Return the [x, y] coordinate for the center point of the cell that contains the specified text.  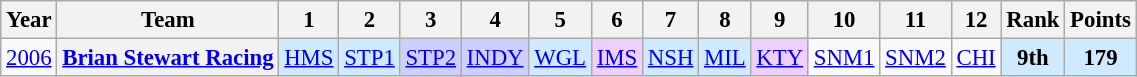
INDY [495, 58]
1 [309, 20]
179 [1100, 58]
7 [670, 20]
HMS [309, 58]
2006 [29, 58]
9th [1033, 58]
6 [616, 20]
Team [168, 20]
12 [976, 20]
STP1 [370, 58]
MIL [725, 58]
11 [916, 20]
CHI [976, 58]
Points [1100, 20]
2 [370, 20]
4 [495, 20]
10 [844, 20]
3 [430, 20]
STP2 [430, 58]
SNM1 [844, 58]
IMS [616, 58]
9 [780, 20]
NSH [670, 58]
Year [29, 20]
SNM2 [916, 58]
8 [725, 20]
WGL [560, 58]
Brian Stewart Racing [168, 58]
5 [560, 20]
Rank [1033, 20]
KTY [780, 58]
